Return [X, Y] of the center of cell containing provided text 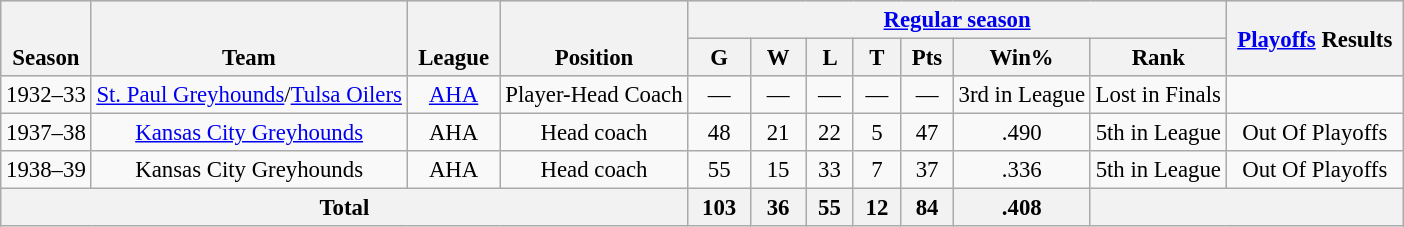
36 [778, 208]
7 [877, 170]
5 [877, 133]
48 [720, 133]
103 [720, 208]
1938–39 [46, 170]
37 [927, 170]
Win% [1022, 58]
Pts [927, 58]
G [720, 58]
15 [778, 170]
.408 [1022, 208]
84 [927, 208]
Regular season [957, 20]
L [830, 58]
12 [877, 208]
Player-Head Coach [594, 95]
33 [830, 170]
Total [344, 208]
Season [46, 38]
47 [927, 133]
1937–38 [46, 133]
Position [594, 38]
Rank [1158, 58]
1932–33 [46, 95]
Lost in Finals [1158, 95]
T [877, 58]
League [454, 38]
22 [830, 133]
St. Paul Greyhounds/Tulsa Oilers [249, 95]
Playoffs Results [1314, 38]
W [778, 58]
.490 [1022, 133]
21 [778, 133]
3rd in League [1022, 95]
Team [249, 38]
.336 [1022, 170]
